Provide the (x, y) coordinate of the cell's center where the given text is located.  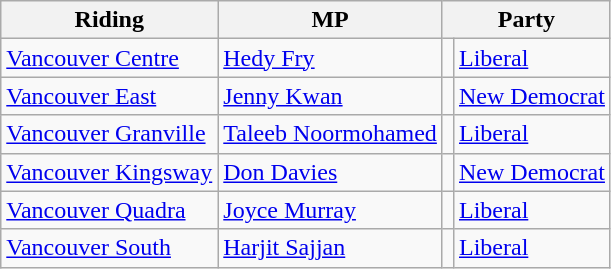
MP (330, 20)
Harjit Sajjan (330, 248)
Vancouver Centre (110, 58)
Vancouver Kingsway (110, 172)
Taleeb Noormohamed (330, 134)
Joyce Murray (330, 210)
Vancouver South (110, 248)
Vancouver East (110, 96)
Hedy Fry (330, 58)
Vancouver Quadra (110, 210)
Vancouver Granville (110, 134)
Party (526, 20)
Riding (110, 20)
Jenny Kwan (330, 96)
Don Davies (330, 172)
